Output the (X, Y) coordinate of the center of the cell containing the given text.  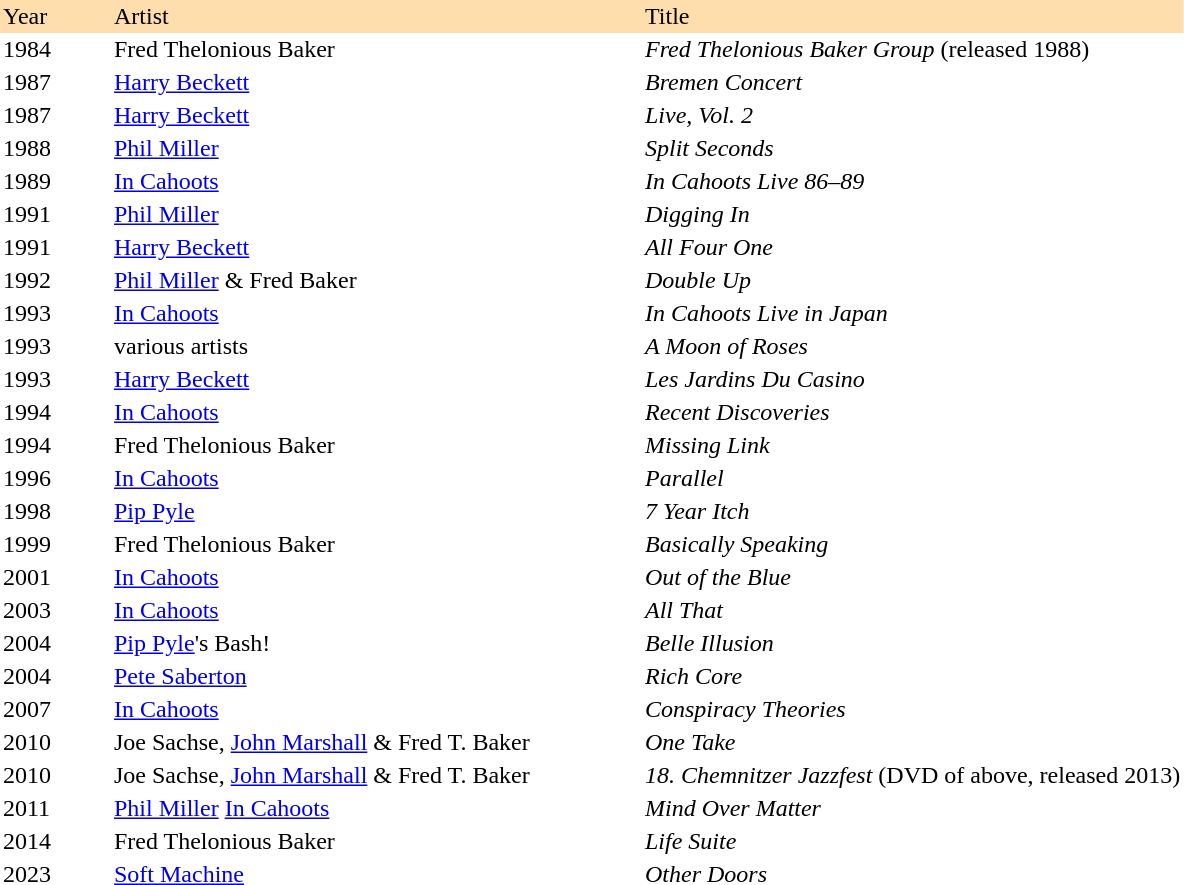
1999 (56, 544)
Double Up (912, 280)
7 Year Itch (912, 512)
Split Seconds (912, 148)
In Cahoots Live 86–89 (912, 182)
Phil Miller & Fred Baker (376, 280)
Digging In (912, 214)
Fred Thelonious Baker Group (released 1988) (912, 50)
2001 (56, 578)
One Take (912, 742)
Les Jardins Du Casino (912, 380)
1984 (56, 50)
1996 (56, 478)
Phil Miller In Cahoots (376, 808)
1998 (56, 512)
2003 (56, 610)
Conspiracy Theories (912, 710)
Mind Over Matter (912, 808)
A Moon of Roses (912, 346)
Parallel (912, 478)
Life Suite (912, 842)
18. Chemnitzer Jazzfest (DVD of above, released 2013) (912, 776)
Live, Vol. 2 (912, 116)
1988 (56, 148)
Artist (376, 16)
Bremen Concert (912, 82)
Pete Saberton (376, 676)
Pip Pyle (376, 512)
Belle Illusion (912, 644)
All Four One (912, 248)
Year (56, 16)
Rich Core (912, 676)
1992 (56, 280)
2011 (56, 808)
2014 (56, 842)
In Cahoots Live in Japan (912, 314)
Pip Pyle's Bash! (376, 644)
various artists (376, 346)
Basically Speaking (912, 544)
Missing Link (912, 446)
Title (912, 16)
All That (912, 610)
Out of the Blue (912, 578)
Recent Discoveries (912, 412)
2007 (56, 710)
1989 (56, 182)
